Identify which cell holds the provided text, then report its (X, Y) central coordinate. 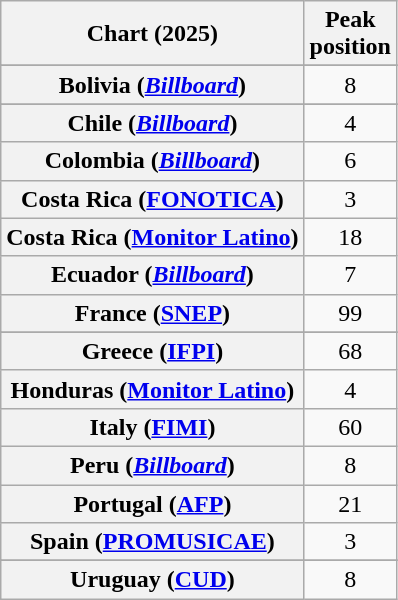
Portugal (AFP) (152, 503)
Italy (FIMI) (152, 427)
6 (350, 161)
Peakposition (350, 34)
68 (350, 351)
Uruguay (CUD) (152, 580)
Bolivia (Billboard) (152, 85)
Spain (PROMUSICAE) (152, 542)
Greece (IFPI) (152, 351)
Chile (Billboard) (152, 123)
18 (350, 237)
21 (350, 503)
60 (350, 427)
France (SNEP) (152, 313)
Chart (2025) (152, 34)
Ecuador (Billboard) (152, 275)
7 (350, 275)
Honduras (Monitor Latino) (152, 389)
99 (350, 313)
Costa Rica (Monitor Latino) (152, 237)
Peru (Billboard) (152, 465)
Colombia (Billboard) (152, 161)
Costa Rica (FONOTICA) (152, 199)
